Search for the cell housing the specified text and yield its (x, y) center coordinate. 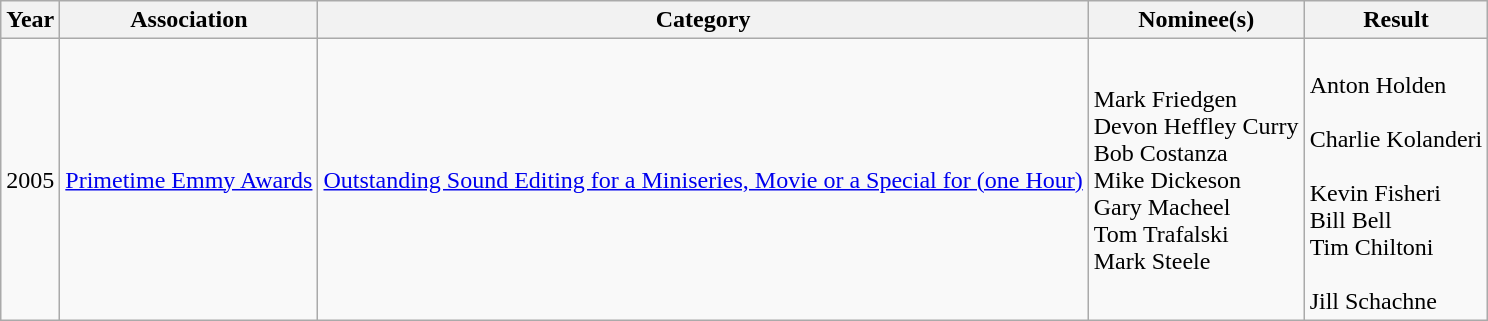
Mark Friedgen Devon Heffley CurryBob CostanzaMike DickesonGary MacheelTom Trafalski Mark Steele (1196, 180)
2005 (30, 180)
Year (30, 20)
Category (703, 20)
Association (189, 20)
Outstanding Sound Editing for a Miniseries, Movie or a Special for (one Hour) (703, 180)
Result (1396, 20)
Anton HoldenCharlie KolanderiKevin Fisheri Bill Bell Tim ChiltoniJill Schachne (1396, 180)
Nominee(s) (1196, 20)
Primetime Emmy Awards (189, 180)
